Return [x, y] of the center of cell containing provided text 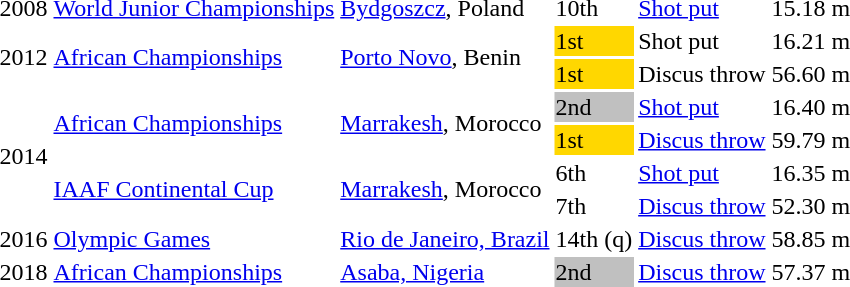
Olympic Games [194, 239]
7th [594, 206]
Asaba, Nigeria [445, 272]
6th [594, 173]
14th (q) [594, 239]
IAAF Continental Cup [194, 190]
Porto Novo, Benin [445, 58]
Rio de Janeiro, Brazil [445, 239]
